Return the (x, y) coordinate for the center point of the cell that contains the specified text.  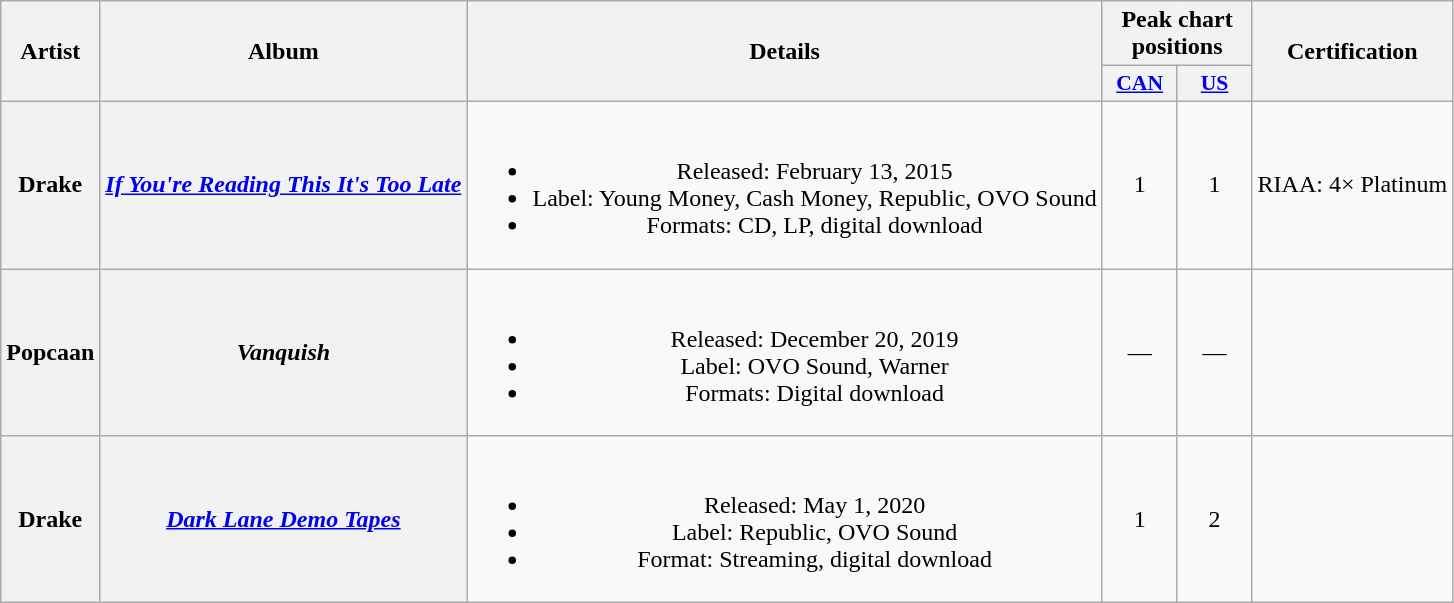
RIAA: 4× Platinum (1352, 184)
US (1214, 84)
If You're Reading This It's Too Late (284, 184)
2 (1214, 520)
Released: May 1, 2020Label: Republic, OVO SoundFormat: Streaming, digital download (784, 520)
Dark Lane Demo Tapes (284, 520)
Vanquish (284, 352)
Released: December 20, 2019Label: OVO Sound, WarnerFormats: Digital download (784, 352)
Artist (50, 52)
Released: February 13, 2015Label: Young Money, Cash Money, Republic, OVO SoundFormats: CD, LP, digital download (784, 184)
CAN (1140, 84)
Details (784, 52)
Popcaan (50, 352)
Certification (1352, 52)
Peak chart positions (1177, 34)
Album (284, 52)
